Return (x, y) of the center of cell containing provided text 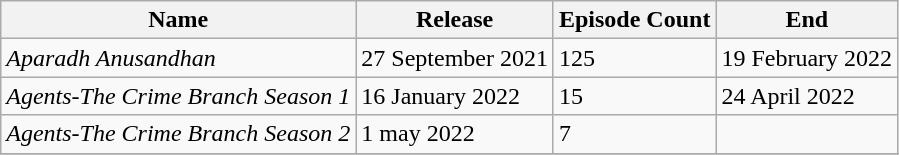
125 (634, 58)
16 January 2022 (455, 96)
Name (178, 20)
Episode Count (634, 20)
19 February 2022 (807, 58)
27 September 2021 (455, 58)
1 may 2022 (455, 134)
Agents-The Crime Branch Season 2 (178, 134)
7 (634, 134)
Aparadh Anusandhan (178, 58)
End (807, 20)
24 April 2022 (807, 96)
15 (634, 96)
Agents-The Crime Branch Season 1 (178, 96)
Release (455, 20)
